Pinpoint the cell where the given text exists, returning its (X, Y) midpoint coordinate. 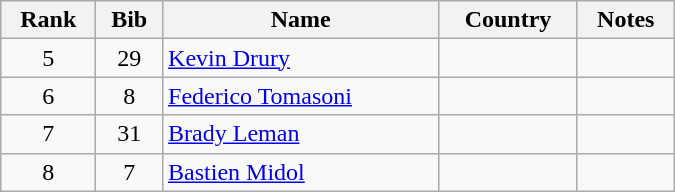
Notes (626, 20)
Kevin Drury (301, 58)
Bastien Midol (301, 172)
6 (48, 96)
Name (301, 20)
5 (48, 58)
Brady Leman (301, 134)
Rank (48, 20)
31 (130, 134)
29 (130, 58)
Bib (130, 20)
Country (508, 20)
Federico Tomasoni (301, 96)
